Output the (x, y) coordinate of the center of the cell containing the given text.  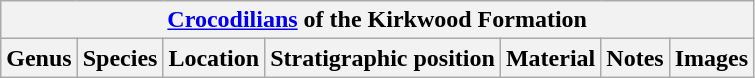
Material (550, 58)
Images (711, 58)
Genus (39, 58)
Species (120, 58)
Notes (635, 58)
Location (214, 58)
Crocodilians of the Kirkwood Formation (378, 20)
Stratigraphic position (383, 58)
